Pinpoint the cell where the given text exists, returning its [x, y] midpoint coordinate. 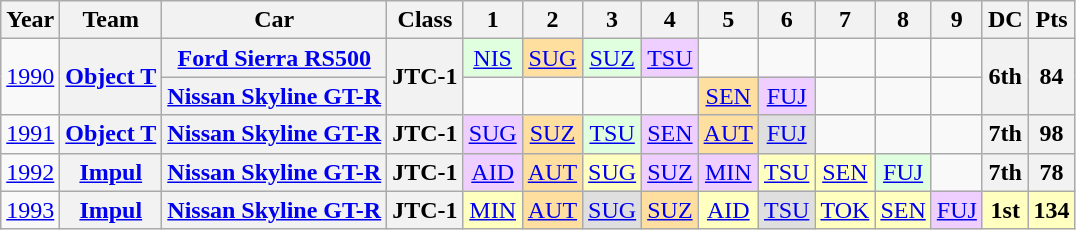
NIS [492, 58]
1992 [30, 172]
4 [670, 20]
84 [1052, 77]
5 [728, 20]
Pts [1052, 20]
2 [552, 20]
8 [903, 20]
DC [1005, 20]
6 [786, 20]
98 [1052, 134]
1991 [30, 134]
9 [956, 20]
6th [1005, 77]
Class [425, 20]
1 [492, 20]
TOK [845, 210]
1990 [30, 77]
1st [1005, 210]
3 [612, 20]
Team [111, 20]
134 [1052, 210]
Car [274, 20]
Year [30, 20]
78 [1052, 172]
Ford Sierra RS500 [274, 58]
1993 [30, 210]
7 [845, 20]
